For the text-containing cell, return its midpoint in [x, y] coordinate format. 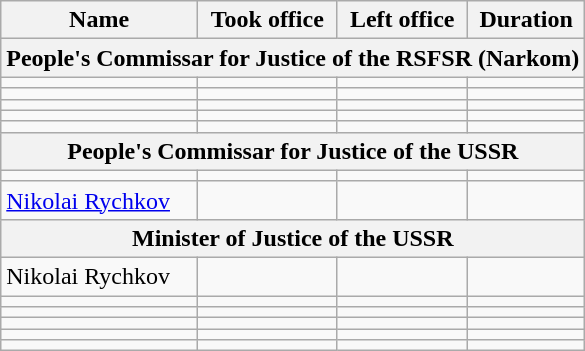
People's Commissar for Justice of the USSR [293, 151]
People's Commissar for Justice of the RSFSR (Narkom) [293, 58]
Took office [267, 20]
Name [100, 20]
Left office [402, 20]
Duration [526, 20]
Minister of Justice of the USSR [293, 238]
